Search for the cell housing the specified text and yield its [x, y] center coordinate. 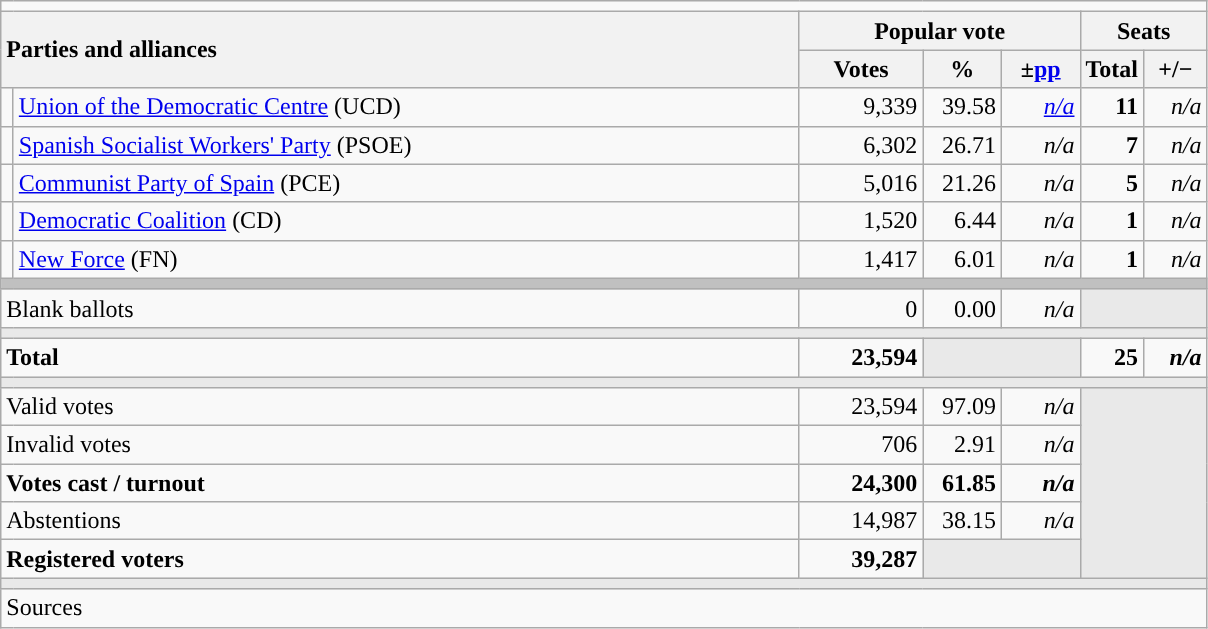
Abstentions [400, 521]
38.15 [962, 521]
61.85 [962, 483]
0 [861, 308]
21.26 [962, 183]
26.71 [962, 145]
Registered voters [400, 559]
Spanish Socialist Workers' Party (PSOE) [406, 145]
% [962, 69]
Popular vote [940, 31]
7 [1112, 145]
1,520 [861, 221]
39.58 [962, 107]
Democratic Coalition (CD) [406, 221]
14,987 [861, 521]
Blank ballots [400, 308]
Union of the Democratic Centre (UCD) [406, 107]
5 [1112, 183]
706 [861, 445]
25 [1112, 357]
6.44 [962, 221]
39,287 [861, 559]
0.00 [962, 308]
97.09 [962, 407]
New Force (FN) [406, 259]
Sources [604, 608]
±pp [1040, 69]
1,417 [861, 259]
9,339 [861, 107]
Seats [1144, 31]
Parties and alliances [400, 50]
Votes cast / turnout [400, 483]
Invalid votes [400, 445]
2.91 [962, 445]
24,300 [861, 483]
+/− [1176, 69]
6,302 [861, 145]
Votes [861, 69]
11 [1112, 107]
5,016 [861, 183]
Communist Party of Spain (PCE) [406, 183]
Valid votes [400, 407]
6.01 [962, 259]
